For the text-containing cell, return its midpoint in [X, Y] coordinate format. 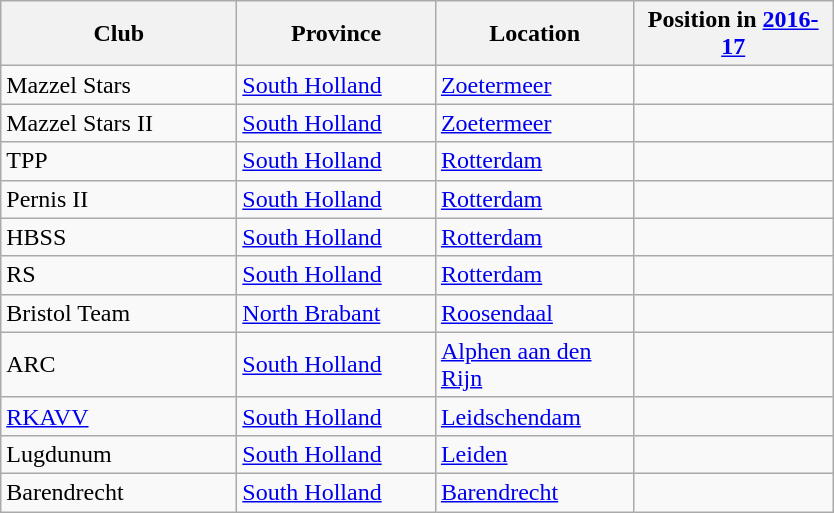
RKAVV [119, 416]
Alphen aan den Rijn [534, 364]
TPP [119, 161]
Mazzel Stars II [119, 123]
Roosendaal [534, 313]
Lugdunum [119, 454]
HBSS [119, 237]
North Brabant [336, 313]
Province [336, 34]
Mazzel Stars [119, 85]
RS [119, 275]
Bristol Team [119, 313]
Leiden [534, 454]
Location [534, 34]
Club [119, 34]
Leidschendam [534, 416]
Pernis II [119, 199]
ARC [119, 364]
Position in 2016-17 [734, 34]
